Identify which cell holds the provided text, then report its (x, y) central coordinate. 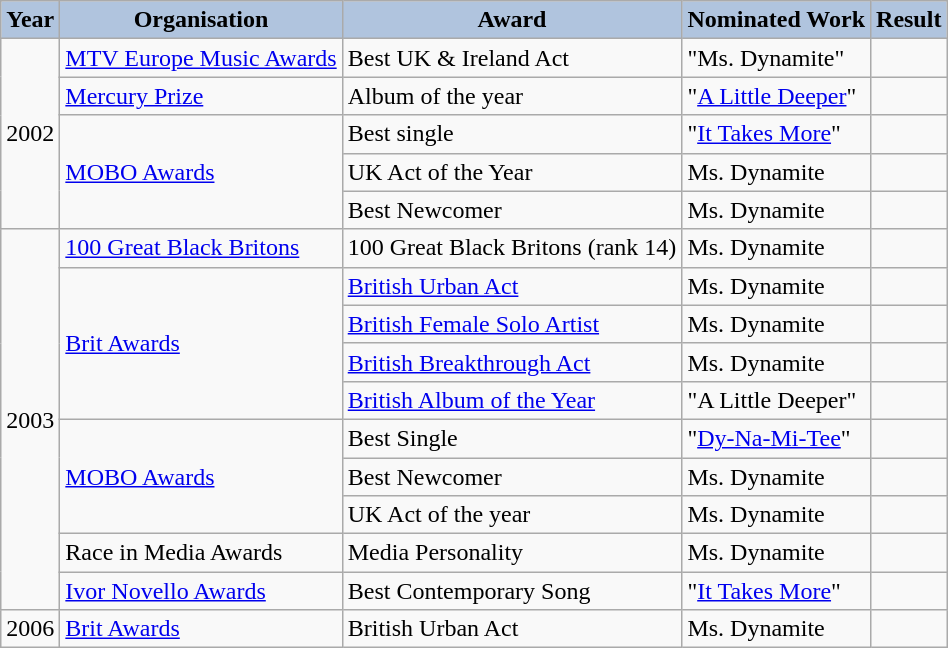
100 Great Black Britons (201, 248)
"Ms. Dynamite" (776, 58)
2002 (30, 134)
Mercury Prize (201, 96)
Best Contemporary Song (512, 591)
Year (30, 20)
2003 (30, 420)
Organisation (201, 20)
Media Personality (512, 553)
UK Act of the year (512, 515)
Ivor Novello Awards (201, 591)
Award (512, 20)
Best single (512, 134)
Best UK & Ireland Act (512, 58)
Result (909, 20)
"Dy-Na-Mi-Tee" (776, 438)
Best Single (512, 438)
UK Act of the Year (512, 172)
100 Great Black Britons (rank 14) (512, 248)
Album of the year (512, 96)
Race in Media Awards (201, 553)
British Album of the Year (512, 400)
British Breakthrough Act (512, 362)
MTV Europe Music Awards (201, 58)
Nominated Work (776, 20)
2006 (30, 629)
British Female Solo Artist (512, 324)
